Return the [x, y] coordinate for the center point of the cell that contains the specified text.  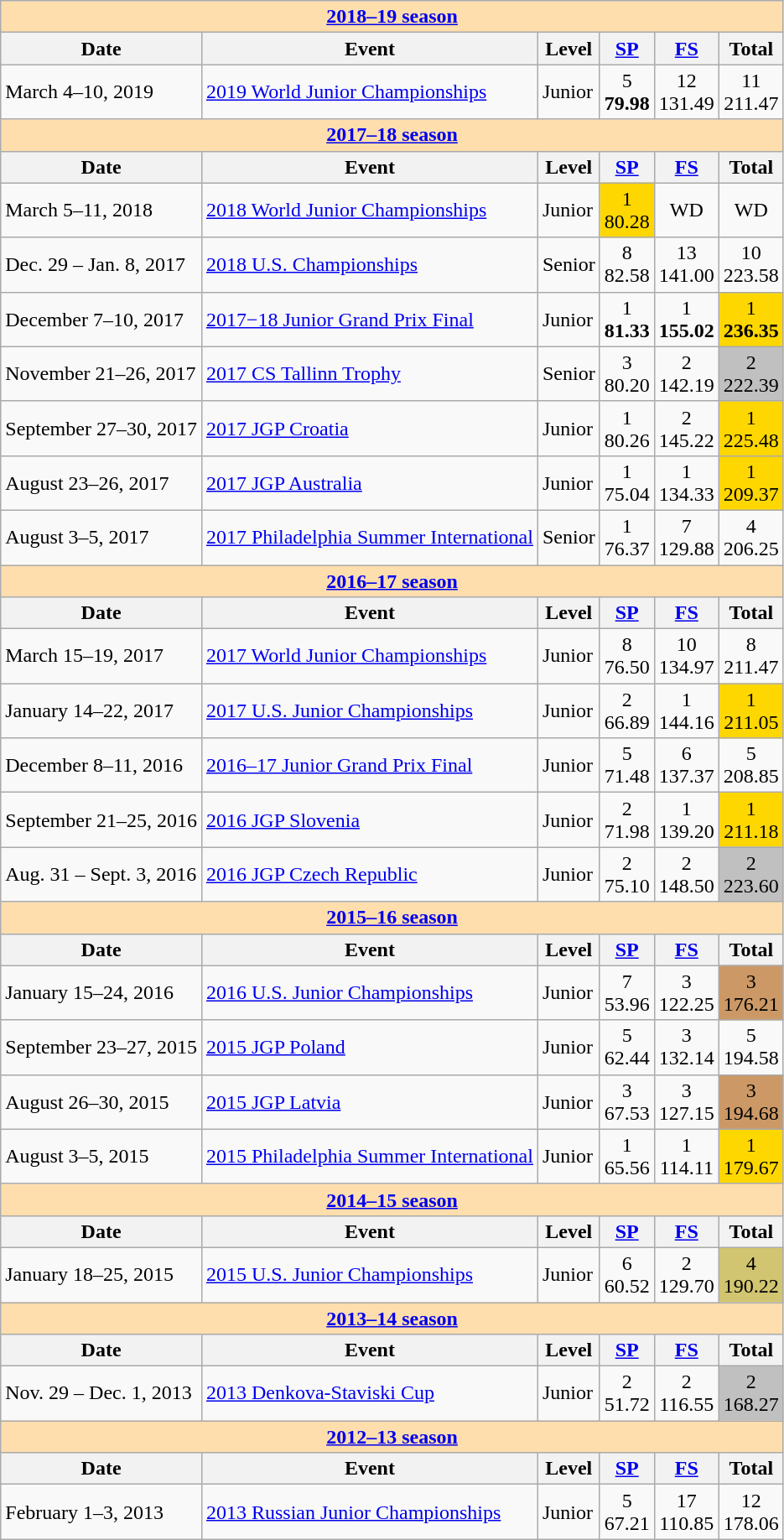
1 65.56 [627, 1156]
1 139.20 [686, 820]
1 236.35 [751, 319]
5 194.58 [751, 1047]
2017 CS Tallinn Trophy [369, 374]
1 144.16 [686, 711]
5 79.98 [627, 92]
10 223.58 [751, 265]
January 14–22, 2017 [101, 711]
1 114.11 [686, 1156]
8 211.47 [751, 656]
17 110.85 [686, 1511]
September 23–27, 2015 [101, 1047]
2018 U.S. Championships [369, 265]
2012–13 season [392, 1437]
March 15–19, 2017 [101, 656]
November 21–26, 2017 [101, 374]
2015–16 season [392, 918]
1 225.48 [751, 428]
3 122.25 [686, 993]
2016–17 season [392, 581]
Aug. 31 – Sept. 3, 2016 [101, 874]
13 141.00 [686, 265]
2 222.39 [751, 374]
2017 U.S. Junior Championships [369, 711]
2 142.19 [686, 374]
2 51.72 [627, 1394]
3 194.68 [751, 1102]
1 80.26 [627, 428]
4 206.25 [751, 537]
1 75.04 [627, 483]
7 53.96 [627, 993]
2 71.98 [627, 820]
1 209.37 [751, 483]
2 116.55 [686, 1394]
2013 Denkova-Staviski Cup [369, 1394]
2017 World Junior Championships [369, 656]
2 75.10 [627, 874]
2 145.22 [686, 428]
1 155.02 [686, 319]
4 190.22 [751, 1275]
1 211.18 [751, 820]
January 18–25, 2015 [101, 1275]
8 82.58 [627, 265]
2015 JGP Latvia [369, 1102]
5 62.44 [627, 1047]
3 67.53 [627, 1102]
2017 JGP Australia [369, 483]
2016 JGP Czech Republic [369, 874]
2 168.27 [751, 1394]
Dec. 29 – Jan. 8, 2017 [101, 265]
2019 World Junior Championships [369, 92]
12 178.06 [751, 1511]
September 27–30, 2017 [101, 428]
5 67.21 [627, 1511]
2016 U.S. Junior Championships [369, 993]
3 80.20 [627, 374]
2017–18 season [392, 135]
12 131.49 [686, 92]
5 208.85 [751, 765]
3 176.21 [751, 993]
March 4–10, 2019 [101, 92]
August 3–5, 2015 [101, 1156]
8 76.50 [627, 656]
10 134.97 [686, 656]
September 21–25, 2016 [101, 820]
1 76.37 [627, 537]
7 129.88 [686, 537]
6 137.37 [686, 765]
1 179.67 [751, 1156]
2018 World Junior Championships [369, 210]
August 3–5, 2017 [101, 537]
1 81.33 [627, 319]
1 134.33 [686, 483]
February 1–3, 2013 [101, 1511]
2 129.70 [686, 1275]
March 5–11, 2018 [101, 210]
December 8–11, 2016 [101, 765]
2015 Philadelphia Summer International [369, 1156]
6 60.52 [627, 1275]
3 127.15 [686, 1102]
August 23–26, 2017 [101, 483]
11 211.47 [751, 92]
2015 U.S. Junior Championships [369, 1275]
2017 JGP Croatia [369, 428]
2014–15 season [392, 1199]
December 7–10, 2017 [101, 319]
2013–14 season [392, 1318]
Nov. 29 – Dec. 1, 2013 [101, 1394]
2 66.89 [627, 711]
2017 Philadelphia Summer International [369, 537]
2015 JGP Poland [369, 1047]
2018–19 season [392, 17]
August 26–30, 2015 [101, 1102]
2017−18 Junior Grand Prix Final [369, 319]
1 211.05 [751, 711]
2013 Russian Junior Championships [369, 1511]
3 132.14 [686, 1047]
1 80.28 [627, 210]
2 223.60 [751, 874]
January 15–24, 2016 [101, 993]
2016–17 Junior Grand Prix Final [369, 765]
2 148.50 [686, 874]
5 71.48 [627, 765]
2016 JGP Slovenia [369, 820]
